Scan for the cell matching the given text and deliver its [X, Y] coordinate at center. 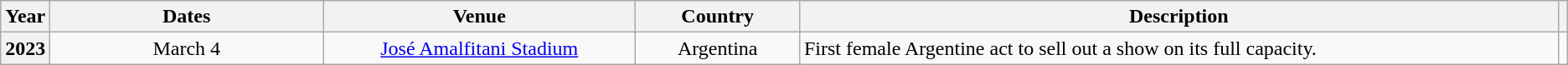
March 4 [187, 48]
Venue [479, 17]
First female Argentine act to sell out a show on its full capacity. [1179, 48]
Year [25, 17]
2023 [25, 48]
Description [1179, 17]
Dates [187, 17]
Argentina [718, 48]
Country [718, 17]
José Amalfitani Stadium [479, 48]
